Find where the given text appears and provide that cell's center as [X, Y] coordinate. 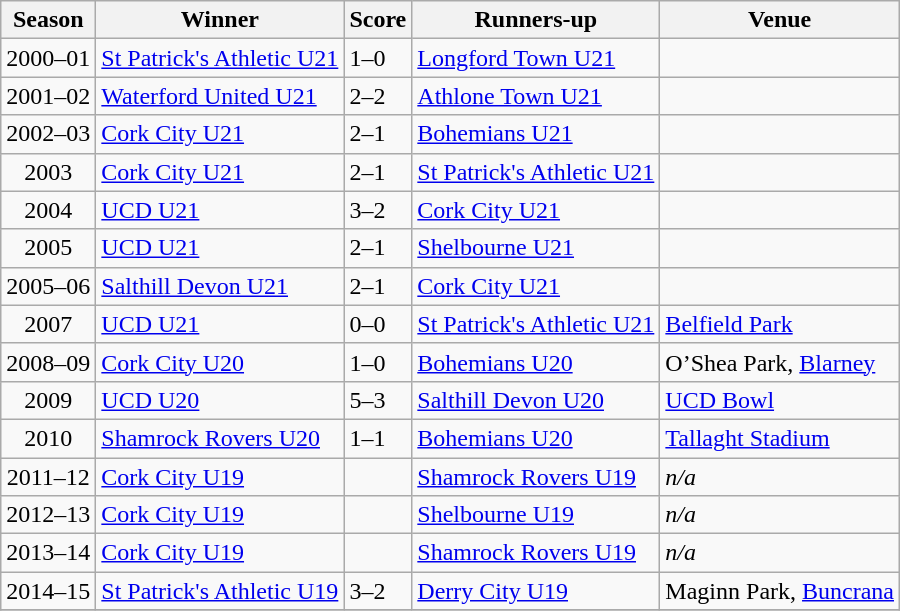
2005–06 [48, 286]
Athlone Town U21 [536, 96]
5–3 [378, 400]
UCD Bowl [780, 400]
0–0 [378, 324]
Longford Town U21 [536, 58]
UCD U20 [220, 400]
2005 [48, 248]
Waterford United U21 [220, 96]
Shelbourne U21 [536, 248]
St Patrick's Athletic U19 [220, 591]
2–2 [378, 96]
2014–15 [48, 591]
Shamrock Rovers U20 [220, 438]
Salthill Devon U21 [220, 286]
Maginn Park, Buncrana [780, 591]
2013–14 [48, 553]
Tallaght Stadium [780, 438]
Season [48, 20]
2009 [48, 400]
2000–01 [48, 58]
2010 [48, 438]
Venue [780, 20]
Score [378, 20]
1–1 [378, 438]
2003 [48, 172]
Derry City U19 [536, 591]
Cork City U20 [220, 362]
Bohemians U21 [536, 134]
2008–09 [48, 362]
2002–03 [48, 134]
Salthill Devon U20 [536, 400]
2007 [48, 324]
O’Shea Park, Blarney [780, 362]
Winner [220, 20]
2011–12 [48, 477]
2004 [48, 210]
Belfield Park [780, 324]
2012–13 [48, 515]
Shelbourne U19 [536, 515]
2001–02 [48, 96]
Runners-up [536, 20]
